Return [X, Y] of the center of cell containing provided text 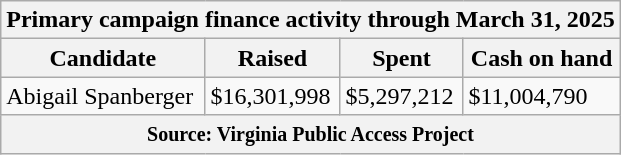
$5,297,212 [402, 96]
Raised [272, 58]
$16,301,998 [272, 96]
Spent [402, 58]
Source: Virginia Public Access Project [310, 134]
Candidate [103, 58]
$11,004,790 [542, 96]
Abigail Spanberger [103, 96]
Primary campaign finance activity through March 31, 2025 [310, 20]
Cash on hand [542, 58]
